Pinpoint the cell where the given text exists, returning its (x, y) midpoint coordinate. 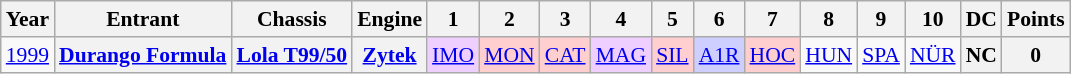
4 (622, 19)
3 (566, 19)
1999 (28, 55)
IMO (453, 55)
SIL (672, 55)
DC (982, 19)
2 (510, 19)
0 (1036, 55)
SPA (881, 55)
MAG (622, 55)
6 (720, 19)
HOC (773, 55)
Lola T99/50 (292, 55)
1 (453, 19)
10 (933, 19)
8 (828, 19)
NÜR (933, 55)
CAT (566, 55)
Points (1036, 19)
Entrant (142, 19)
MON (510, 55)
Zytek (390, 55)
HUN (828, 55)
Durango Formula (142, 55)
Engine (390, 19)
A1R (720, 55)
7 (773, 19)
NC (982, 55)
5 (672, 19)
Year (28, 19)
9 (881, 19)
Chassis (292, 19)
